Capture the cell that displays the provided text and extract its [x, y] central coordinate. 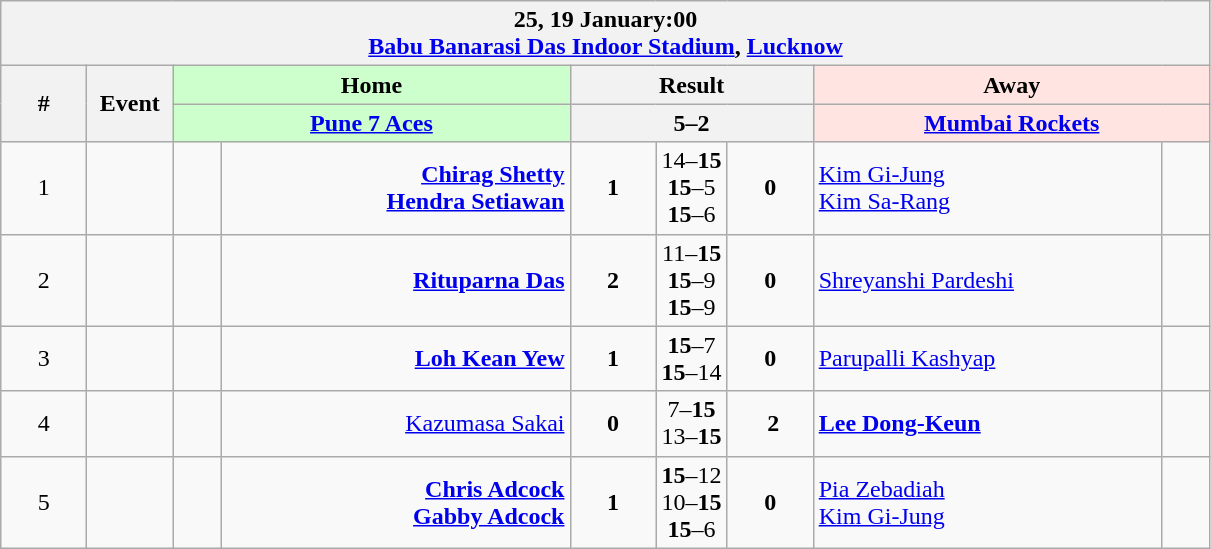
Shreyanshi Pardeshi [988, 280]
3 [44, 358]
Chris Adcock Gabby Adcock [396, 502]
Lee Dong-Keun [988, 424]
Chirag Shetty Hendra Setiawan [396, 188]
Event [130, 104]
Pia Zebadiah Kim Gi-Jung [988, 502]
Rituparna Das [396, 280]
Kazumasa Sakai [396, 424]
Pune 7 Aces [372, 123]
14–1515–515–6 [692, 188]
7–1513–15 [692, 424]
Kim Gi-Jung Kim Sa-Rang [988, 188]
5 [44, 502]
15–715–14 [692, 358]
4 [44, 424]
Mumbai Rockets [1012, 123]
Away [1012, 85]
25, 19 January:00Babu Banarasi Das Indoor Stadium, Lucknow [606, 34]
Parupalli Kashyap [988, 358]
Result [692, 85]
5–2 [692, 123]
11–1515–915–9 [692, 280]
Home [372, 85]
15–1210–1515–6 [692, 502]
# [44, 104]
Loh Kean Yew [396, 358]
